Provide the (X, Y) coordinate of the cell's center where the given text is located.  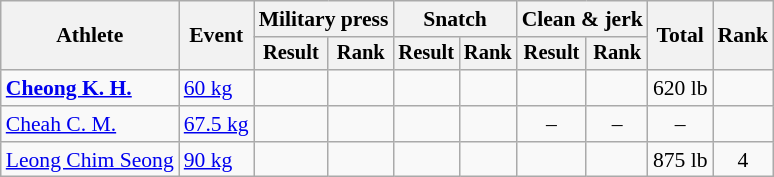
Military press (324, 19)
60 kg (216, 88)
Clean & jerk (582, 19)
Athlete (90, 36)
67.5 kg (216, 124)
Snatch (454, 19)
Cheong K. H. (90, 88)
620 lb (680, 88)
Event (216, 36)
Total (680, 36)
Cheah C. M. (90, 124)
